Detect which cell encompasses the target text, then output its (X, Y) center coordinate. 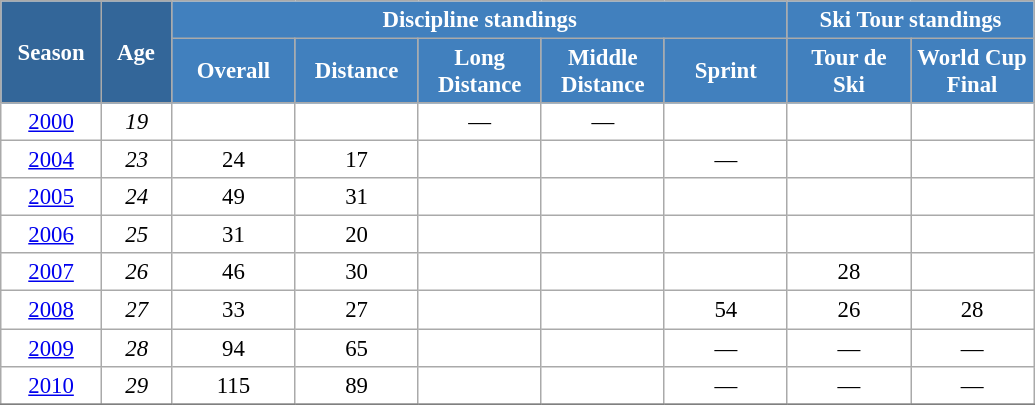
2007 (52, 273)
33 (234, 310)
Middle Distance (602, 72)
29 (136, 385)
25 (136, 235)
2008 (52, 310)
Overall (234, 72)
2009 (52, 348)
2005 (52, 197)
23 (136, 160)
30 (356, 273)
115 (234, 385)
2010 (52, 385)
Long Distance (480, 72)
Age (136, 52)
94 (234, 348)
Sprint (726, 72)
Tour deSki (848, 72)
19 (136, 122)
54 (726, 310)
20 (356, 235)
65 (356, 348)
Discipline standings (480, 20)
2004 (52, 160)
2000 (52, 122)
World CupFinal (972, 72)
Ski Tour standings (910, 20)
Season (52, 52)
Distance (356, 72)
2006 (52, 235)
46 (234, 273)
49 (234, 197)
89 (356, 385)
17 (356, 160)
